Capture the cell that displays the provided text and extract its [x, y] central coordinate. 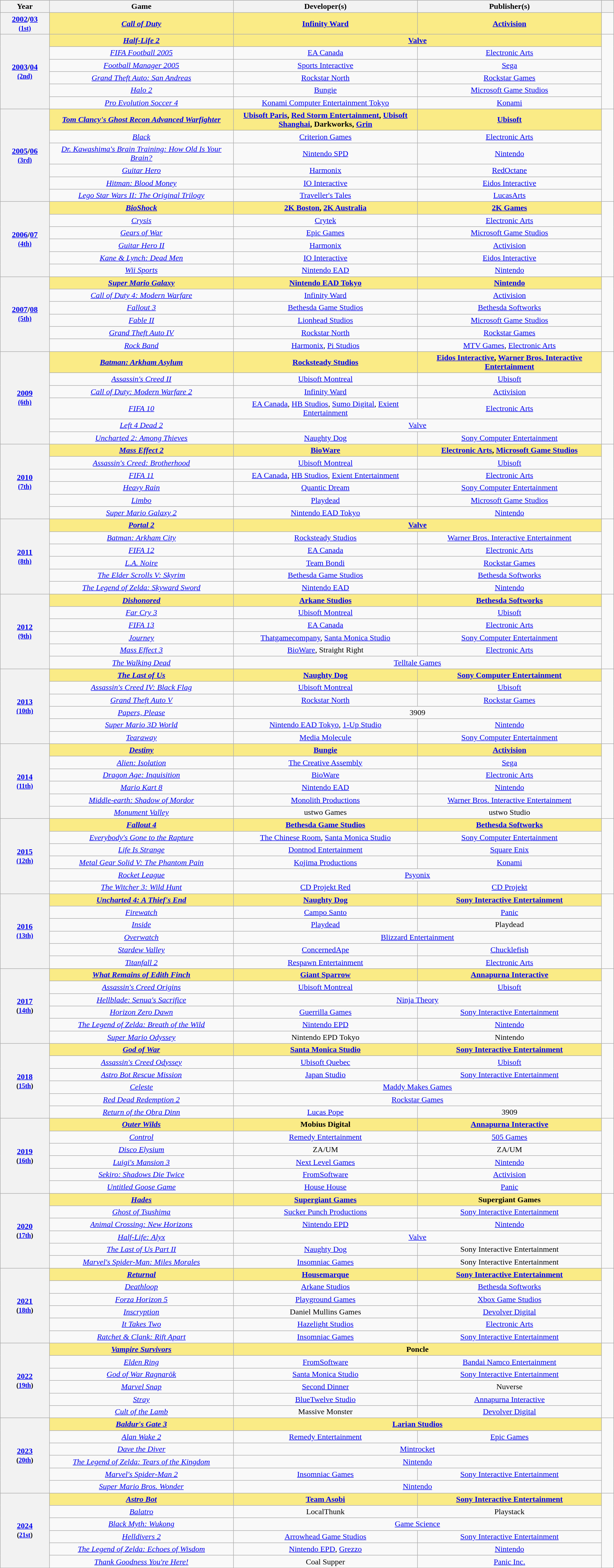
Inside [141, 925]
LucasArts [510, 196]
Tearaway [141, 737]
Batman: Arkham City [141, 538]
FIFA 10 [141, 409]
Forza Horizon 5 [141, 1299]
EA Canada, HB Studios, Exient Entertainment [325, 475]
Daniel Mullins Games [325, 1312]
Team Asobi [325, 1499]
Firewatch [141, 912]
Guerrilla Games [325, 1012]
Everybody's Gone to the Rapture [141, 837]
Nintendo EAD Tokyo, 1-Up Studio [325, 725]
Black [141, 136]
Deathloop [141, 1287]
Super Mario Odyssey [141, 1037]
Titanfall 2 [141, 962]
Bandai Namco Entertainment [510, 1362]
Square Enix [510, 850]
2019(16th) [25, 1156]
Maddy Makes Games [418, 1087]
Thatgamecompany, Santa Monica Studio [325, 638]
Super Mario Galaxy [141, 283]
The Last of Us Part II [141, 1249]
House House [325, 1187]
Crytek [325, 220]
2014 (11th) [25, 781]
Ratchet & Clank: Rift Apart [141, 1337]
Blizzard Entertainment [418, 937]
Call of Duty [141, 24]
LocalThunk [325, 1512]
Half-Life 2 [141, 40]
FIFA 11 [141, 475]
BioWare, Straight Right [325, 650]
Assassin's Creed Origins [141, 987]
Monolith Productions [325, 800]
Wii Sports [141, 270]
Overwatch [141, 937]
Call of Duty: Modern Warfare 2 [141, 391]
Astro Bot Rescue Mission [141, 1075]
Xbox Game Studios [510, 1299]
Dragon Age: Inquisition [141, 775]
FIFA Football 2005 [141, 53]
Harmonix, Pi Studios [325, 345]
CD Projekt Red [325, 887]
Uncharted 4: A Thief's End [141, 900]
2015 (12th) [25, 856]
ustwo Games [325, 813]
The Legend of Zelda: Skyward Sword [141, 588]
Sekiro: Shadows Die Twice [141, 1174]
Super Mario 3D World [141, 725]
Assassin's Creed II [141, 379]
FIFA 13 [141, 625]
Control [141, 1137]
Middle-earth: Shadow of Mordor [141, 800]
Metal Gear Solid V: The Phantom Pain [141, 862]
Stardew Valley [141, 950]
2011 (8th) [25, 556]
God of War [141, 1050]
Super Mario Bros. Wonder [141, 1487]
2016 (13th) [25, 931]
Untitled Goose Game [141, 1187]
2005/06 (3rd) [25, 155]
Playstack [510, 1512]
Mass Effect 2 [141, 450]
Grand Theft Auto IV [141, 333]
2017(14th) [25, 1006]
Baldur's Gate 3 [141, 1424]
2013 (10th) [25, 706]
505 Games [510, 1137]
Respawn Entertainment [325, 962]
Assassin's Creed Odyssey [141, 1062]
2006/07 (4th) [25, 239]
Game Science [418, 1524]
Lego Star Wars II: The Original Trilogy [141, 196]
Mobius Digital [325, 1124]
The Legend of Zelda: Tears of the Kingdom [141, 1462]
Telltale Games [418, 663]
Psyonix [418, 875]
Panic Inc. [510, 1561]
Dr. Kawashima's Brain Training: How Old Is Your Brain? [141, 154]
Guitar Hero II [141, 245]
Japan Studio [325, 1075]
2021(18th) [25, 1306]
Pro Evolution Soccer 4 [141, 103]
Mintrocket [418, 1449]
Criterion Games [325, 136]
Team Bondi [325, 563]
Batman: Arkham Asylum [141, 362]
Arrowhead Game Studios [325, 1537]
Coal Supper [325, 1561]
Grand Theft Auto: San Andreas [141, 78]
Media Molecule [325, 737]
Kojima Productions [325, 862]
2003/04 (2nd) [25, 72]
Fable II [141, 320]
Assassin's Creed IV: Black Flag [141, 688]
Poncle [418, 1349]
Marvel's Spider-Man 2 [141, 1474]
Traveller's Tales [325, 196]
Stray [141, 1399]
The Witcher 3: Wild Hunt [141, 887]
Second Dinner [325, 1387]
Developer(s) [325, 7]
Kane & Lynch: Dead Men [141, 258]
Journey [141, 638]
Publisher(s) [510, 7]
Life Is Strange [141, 850]
Hades [141, 1200]
The Legend of Zelda: Breath of the Wild [141, 1025]
Housemarque [325, 1274]
Balatro [141, 1512]
2K Games [510, 208]
2012 (9th) [25, 631]
ConcernedApe [325, 950]
Heavy Rain [141, 488]
Hitman: Blood Money [141, 183]
BioShock [141, 208]
Ghost of Tsushima [141, 1212]
Elden Ring [141, 1362]
Ubisoft Quebec [325, 1062]
Cult of the Lamb [141, 1412]
Fallout 4 [141, 825]
2K Boston, 2K Australia [325, 208]
2018(15th) [25, 1081]
2002/03 (1st) [25, 24]
EA Canada, HB Studios, Sumo Digital, Exient Entertainment [325, 409]
Hazelight Studios [325, 1324]
Inscryption [141, 1312]
Ninja Theory [418, 1000]
Animal Crossing: New Horizons [141, 1225]
Left 4 Dead 2 [141, 425]
Destiny [141, 750]
Nintendo EPD Tokyo [325, 1037]
Monument Valley [141, 813]
FIFA 12 [141, 550]
Assassin's Creed: Brotherhood [141, 463]
Electronic Arts, Microsoft Game Studios [510, 450]
Vampire Survivors [141, 1349]
Mass Effect 3 [141, 650]
The Legend of Zelda: Echoes of Wisdom [141, 1549]
Marvel's Spider-Man: Miles Morales [141, 1262]
Ubisoft Paris, Red Storm Entertainment, Ubisoft Shanghai, Darkworks, Grin [325, 119]
MTV Games, Electronic Arts [510, 345]
Crysis [141, 220]
Konami Computer Entertainment Tokyo [325, 103]
Outer Wilds [141, 1124]
Hellblade: Senua's Sacrifice [141, 1000]
2009 (6th) [25, 398]
Year [25, 7]
Returnal [141, 1274]
Call of Duty 4: Modern Warfare [141, 295]
Half-Life: Alyx [141, 1237]
2023(20th) [25, 1455]
Black Myth: Wukong [141, 1524]
Dishonored [141, 600]
ustwo Studio [510, 813]
What Remains of Edith Finch [141, 975]
It Takes Two [141, 1324]
Luigi's Mansion 3 [141, 1162]
Astro Bot [141, 1499]
Alan Wake 2 [141, 1437]
The Chinese Room, Santa Monica Studio [325, 837]
2022(19th) [25, 1380]
The Elder Scrolls V: Skyrim [141, 575]
Return of the Obra Dinn [141, 1112]
Massive Monster [325, 1412]
Sports Interactive [325, 65]
Lucas Pope [325, 1112]
Portal 2 [141, 525]
Halo 2 [141, 90]
Guitar Hero [141, 170]
Far Cry 3 [141, 613]
RedOctane [510, 170]
Papers, Please [141, 712]
Rock Band [141, 345]
Playground Games [325, 1299]
Gears of War [141, 233]
Horizon Zero Dawn [141, 1012]
Lionhead Studios [325, 320]
2010 (7th) [25, 482]
BlueTwelve Studio [325, 1399]
Football Manager 2005 [141, 65]
Alien: Isolation [141, 762]
Nuverse [510, 1387]
Mario Kart 8 [141, 787]
2024(21st) [25, 1530]
The Walking Dead [141, 663]
Uncharted 2: Among Thieves [141, 438]
Tom Clancy's Ghost Recon Advanced Warfighter [141, 119]
Limbo [141, 500]
Marvel Snap [141, 1387]
Disco Elysium [141, 1149]
CD Projekt [510, 887]
Larian Studios [418, 1424]
Quantic Dream [325, 488]
Red Dead Redemption 2 [141, 1100]
Celeste [141, 1087]
The Last of Us [141, 675]
L.A. Noire [141, 563]
Grand Theft Auto V [141, 700]
Nintendo EPD, Grezzo [325, 1549]
Helldivers 2 [141, 1537]
Next Level Games [325, 1162]
Sucker Punch Productions [325, 1212]
Dave the Diver [141, 1449]
Dontnod Entertainment [325, 850]
Giant Sparrow [325, 975]
Campo Santo [325, 912]
Chucklefish [510, 950]
Super Mario Galaxy 2 [141, 513]
Game [141, 7]
The Creative Assembly [325, 762]
2020(17th) [25, 1231]
Thank Goodness You're Here! [141, 1561]
Nintendo SPD [325, 154]
God of War Ragnarök [141, 1374]
Fallout 3 [141, 308]
2007/08 (5th) [25, 314]
Eidos Interactive, Warner Bros. Interactive Entertainment [510, 362]
Rocket League [141, 875]
